Find where the given text appears and provide that cell's center as [X, Y] coordinate. 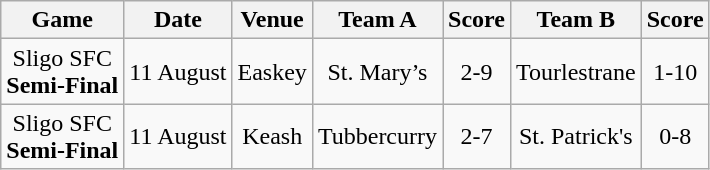
St. Mary’s [377, 72]
Team B [576, 20]
Venue [272, 20]
Date [178, 20]
Tubbercurry [377, 136]
Game [62, 20]
Tourlestrane [576, 72]
Easkey [272, 72]
Keash [272, 136]
1-10 [675, 72]
2-7 [477, 136]
St. Patrick's [576, 136]
2-9 [477, 72]
0-8 [675, 136]
Team A [377, 20]
